For the text-containing cell, return its midpoint in (X, Y) coordinate format. 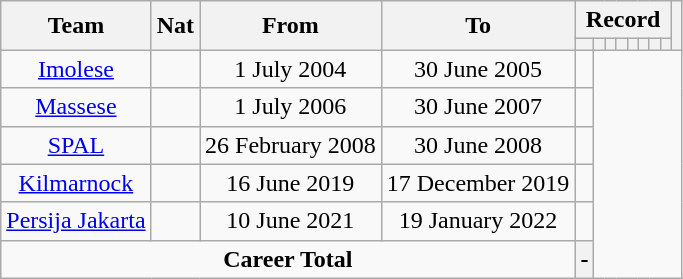
Nat (175, 26)
SPAL (76, 145)
16 June 2019 (291, 183)
17 December 2019 (478, 183)
Kilmarnock (76, 183)
Career Total (288, 259)
30 June 2007 (478, 107)
19 January 2022 (478, 221)
Persija Jakarta (76, 221)
From (291, 26)
- (584, 259)
Team (76, 26)
26 February 2008 (291, 145)
30 June 2005 (478, 69)
10 June 2021 (291, 221)
30 June 2008 (478, 145)
1 July 2006 (291, 107)
Record (623, 20)
Imolese (76, 69)
1 July 2004 (291, 69)
To (478, 26)
Massese (76, 107)
